Determine the [X, Y] coordinate at the center of the cell enclosing the given text.  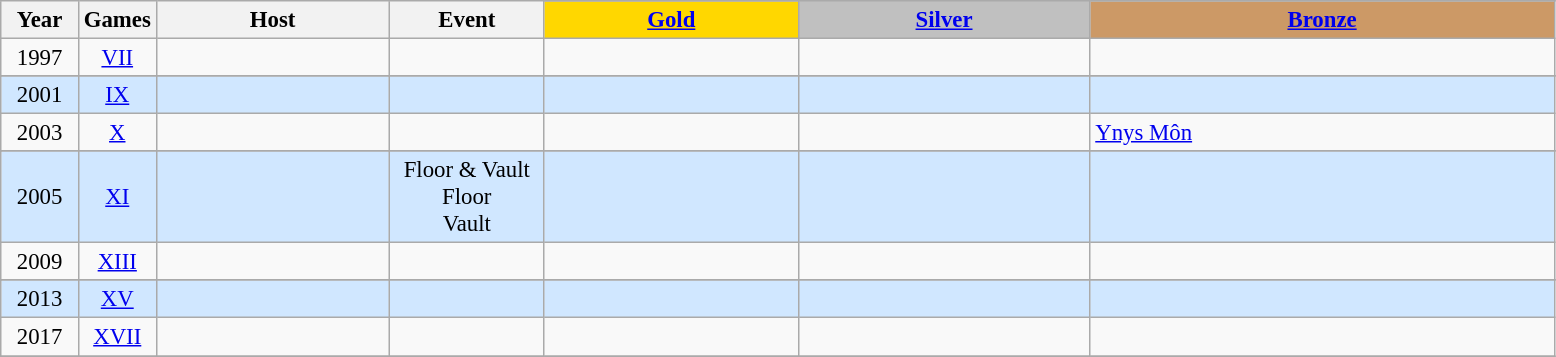
Gold [671, 20]
Ynys Môn [1322, 133]
Event [466, 20]
XIII [117, 262]
Year [40, 20]
1997 [40, 58]
2017 [40, 337]
2003 [40, 133]
Bronze [1322, 20]
2009 [40, 262]
2005 [40, 197]
XVII [117, 337]
2001 [40, 95]
Games [117, 20]
IX [117, 95]
VII [117, 58]
Host [272, 20]
X [117, 133]
2013 [40, 299]
XV [117, 299]
XI [117, 197]
Floor & Vault Floor Vault [466, 197]
Silver [944, 20]
